Search for the cell housing the specified text and yield its [X, Y] center coordinate. 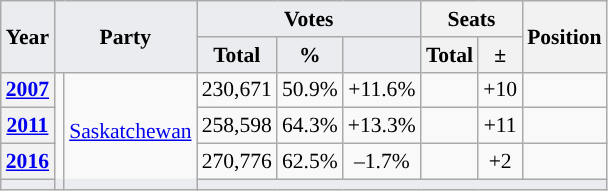
230,671 [237, 90]
62.5% [310, 162]
± [500, 55]
Year [28, 36]
Position [564, 36]
+11.6% [382, 90]
% [310, 55]
2011 [28, 126]
Seats [472, 19]
270,776 [237, 162]
2007 [28, 90]
+2 [500, 162]
50.9% [310, 90]
258,598 [237, 126]
Party [126, 36]
Saskatchewan [130, 130]
64.3% [310, 126]
–1.7% [382, 162]
2016 [28, 162]
Votes [309, 19]
+10 [500, 90]
+11 [500, 126]
+13.3% [382, 126]
